Output the [x, y] coordinate of the center of the cell containing the given text.  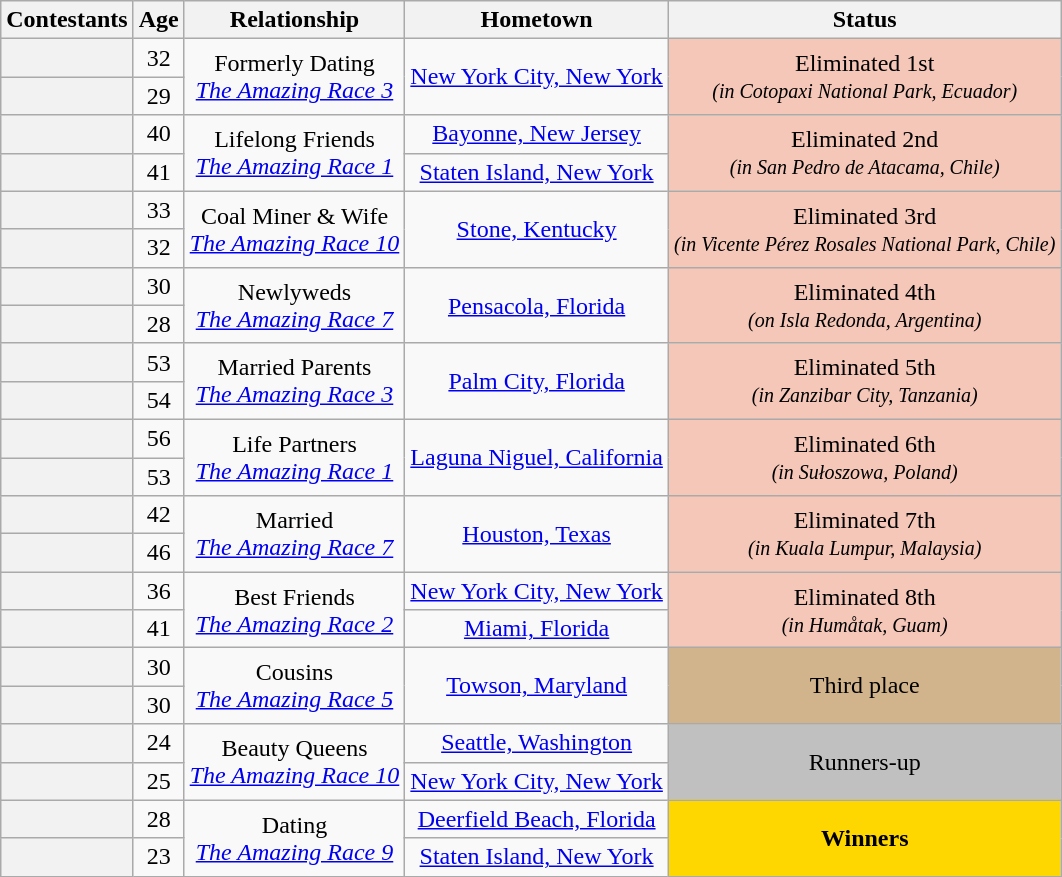
Age [158, 20]
Eliminated 5th(in Zanzibar City, Tanzania) [864, 381]
Houston, Texas [537, 534]
46 [158, 553]
Bayonne, New Jersey [537, 134]
Coal Miner & WifeThe Amazing Race 10 [294, 229]
CousinsThe Amazing Race 5 [294, 686]
Palm City, Florida [537, 381]
Eliminated 6th(in Sułoszowa, Poland) [864, 457]
Deerfield Beach, Florida [537, 819]
Stone, Kentucky [537, 229]
25 [158, 781]
Winners [864, 838]
Eliminated 8th(in Humåtak, Guam) [864, 610]
Eliminated 3rd(in Vicente Pérez Rosales National Park, Chile) [864, 229]
36 [158, 591]
Best FriendsThe Amazing Race 2 [294, 610]
54 [158, 400]
Relationship [294, 20]
Beauty QueensThe Amazing Race 10 [294, 762]
Towson, Maryland [537, 686]
33 [158, 210]
Eliminated 1st(in Cotopaxi National Park, Ecuador) [864, 77]
Runners-up [864, 762]
23 [158, 857]
Eliminated 2nd(in San Pedro de Atacama, Chile) [864, 153]
NewlywedsThe Amazing Race 7 [294, 305]
MarriedThe Amazing Race 7 [294, 534]
56 [158, 438]
Life PartnersThe Amazing Race 1 [294, 457]
40 [158, 134]
Third place [864, 686]
Status [864, 20]
Eliminated 4th(on Isla Redonda, Argentina) [864, 305]
Formerly DatingThe Amazing Race 3 [294, 77]
Married ParentsThe Amazing Race 3 [294, 381]
Contestants [67, 20]
Miami, Florida [537, 629]
Lifelong FriendsThe Amazing Race 1 [294, 153]
Laguna Niguel, California [537, 457]
Pensacola, Florida [537, 305]
Hometown [537, 20]
Seattle, Washington [537, 743]
24 [158, 743]
DatingThe Amazing Race 9 [294, 838]
29 [158, 96]
Eliminated 7th(in Kuala Lumpur, Malaysia) [864, 534]
42 [158, 515]
